Extract the (x, y) coordinate from the center of the cell holding the provided text.  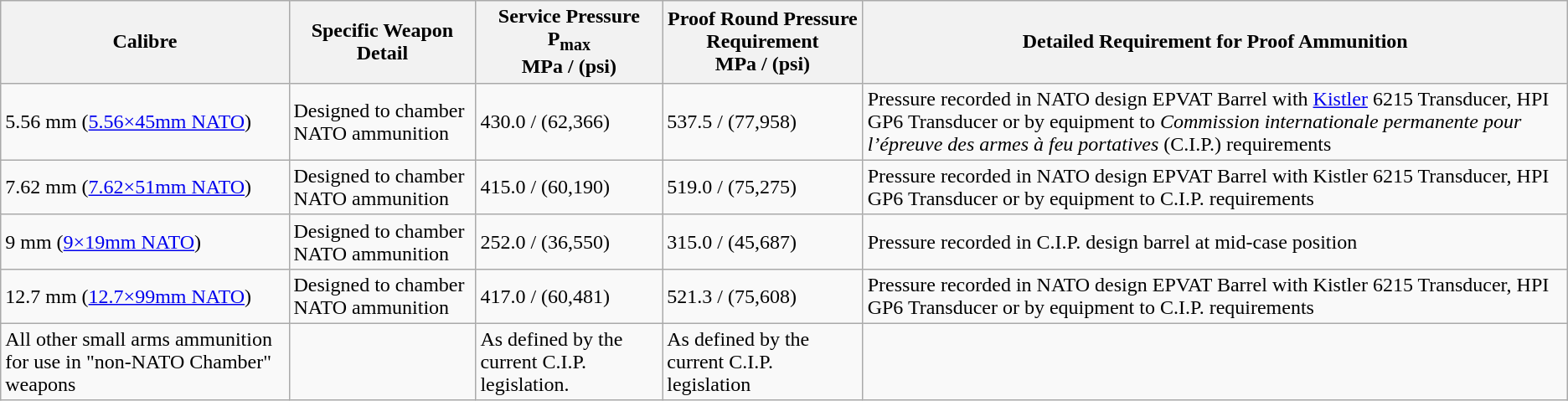
12.7 mm (12.7×99mm NATO) (145, 296)
Service Pressure Pmax MPa / (psi) (570, 42)
252.0 / (36,550) (570, 241)
Specific Weapon Detail (382, 42)
Calibre (145, 42)
315.0 / (45,687) (762, 241)
415.0 / (60,190) (570, 188)
537.5 / (77,958) (762, 121)
As defined by the current C.I.P. legislation. (570, 362)
430.0 / (62,366) (570, 121)
519.0 / (75,275) (762, 188)
All other small arms ammunition for use in "non-NATO Chamber" weapons (145, 362)
521.3 / (75,608) (762, 296)
Detailed Requirement for Proof Ammunition (1215, 42)
As defined by the current C.I.P. legislation (762, 362)
Pressure recorded in C.I.P. design barrel at mid-case position (1215, 241)
7.62 mm (7.62×51mm NATO) (145, 188)
Proof Round Pressure Requirement MPa / (psi) (762, 42)
9 mm (9×19mm NATO) (145, 241)
417.0 / (60,481) (570, 296)
5.56 mm (5.56×45mm NATO) (145, 121)
